For the text-containing cell, return its midpoint in (x, y) coordinate format. 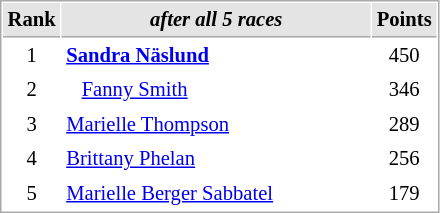
Brittany Phelan (216, 158)
Sandra Näslund (216, 56)
289 (404, 124)
256 (404, 158)
Fanny Smith (216, 90)
Marielle Thompson (216, 124)
450 (404, 56)
5 (32, 194)
Rank (32, 20)
Points (404, 20)
after all 5 races (216, 20)
2 (32, 90)
Marielle Berger Sabbatel (216, 194)
4 (32, 158)
1 (32, 56)
179 (404, 194)
3 (32, 124)
346 (404, 90)
